Determine the [x, y] coordinate at the center of the cell enclosing the given text.  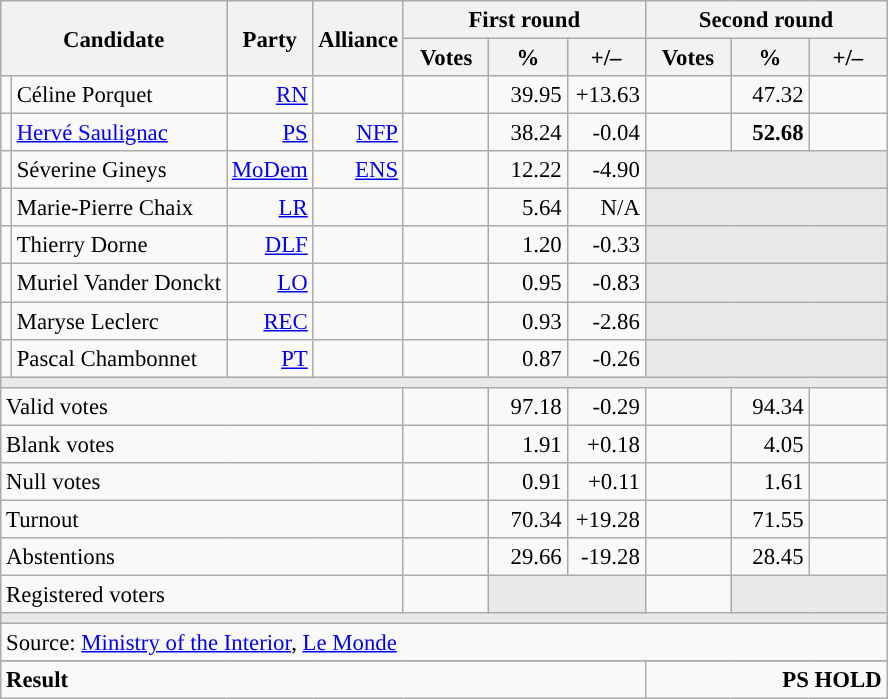
PT [270, 358]
70.34 [528, 519]
Céline Porquet [118, 95]
Abstentions [202, 557]
+0.11 [606, 482]
52.68 [770, 133]
LO [270, 283]
94.34 [770, 406]
12.22 [528, 170]
39.95 [528, 95]
Blank votes [202, 444]
1.20 [528, 245]
Maryse Leclerc [118, 321]
Valid votes [202, 406]
0.91 [528, 482]
97.18 [528, 406]
-0.04 [606, 133]
LR [270, 208]
38.24 [528, 133]
0.93 [528, 321]
Muriel Vander Donckt [118, 283]
First round [524, 20]
1.91 [528, 444]
Marie-Pierre Chaix [118, 208]
-4.90 [606, 170]
+19.28 [606, 519]
71.55 [770, 519]
PS [270, 133]
47.32 [770, 95]
Registered voters [202, 594]
Alliance [358, 38]
Source: Ministry of the Interior, Le Monde [444, 643]
-0.83 [606, 283]
1.61 [770, 482]
29.66 [528, 557]
Candidate [114, 38]
-0.26 [606, 358]
0.95 [528, 283]
-0.29 [606, 406]
-2.86 [606, 321]
N/A [606, 208]
28.45 [770, 557]
Pascal Chambonnet [118, 358]
-0.33 [606, 245]
Second round [766, 20]
RN [270, 95]
ENS [358, 170]
+13.63 [606, 95]
Result [323, 680]
Hervé Saulignac [118, 133]
5.64 [528, 208]
MoDem [270, 170]
NFP [358, 133]
PS HOLD [766, 680]
DLF [270, 245]
0.87 [528, 358]
Turnout [202, 519]
Null votes [202, 482]
-19.28 [606, 557]
+0.18 [606, 444]
Séverine Gineys [118, 170]
REC [270, 321]
Party [270, 38]
Thierry Dorne [118, 245]
4.05 [770, 444]
